Scan for the cell matching the given text and deliver its [x, y] coordinate at center. 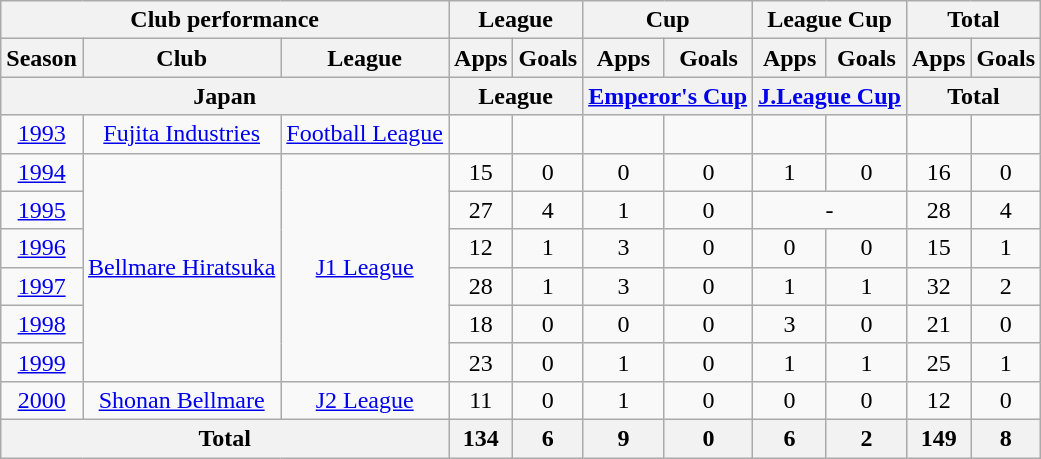
9 [624, 438]
- [830, 210]
1993 [42, 134]
23 [481, 362]
Bellmare Hiratsuka [181, 267]
8 [1006, 438]
Season [42, 58]
134 [481, 438]
Football League [365, 134]
Emperor's Cup [668, 96]
25 [938, 362]
1998 [42, 324]
Cup [668, 20]
1999 [42, 362]
32 [938, 286]
16 [938, 172]
Fujita Industries [181, 134]
21 [938, 324]
1997 [42, 286]
1994 [42, 172]
27 [481, 210]
2000 [42, 400]
18 [481, 324]
Club [181, 58]
J2 League [365, 400]
Shonan Bellmare [181, 400]
1996 [42, 248]
11 [481, 400]
J.League Cup [830, 96]
149 [938, 438]
1995 [42, 210]
Japan [225, 96]
Club performance [225, 20]
J1 League [365, 267]
League Cup [830, 20]
